Return the [X, Y] coordinate for the center point of the cell that contains the specified text.  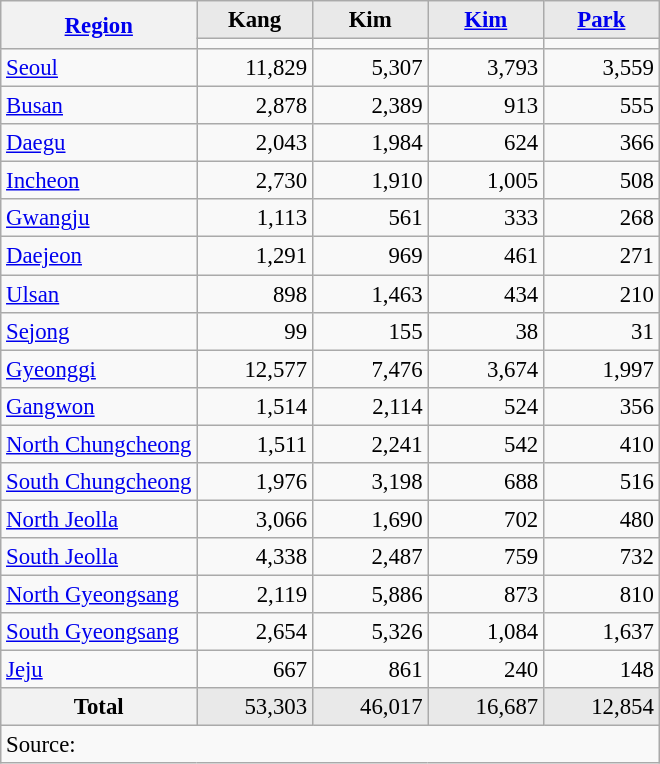
3,198 [370, 482]
46,017 [370, 707]
524 [486, 406]
1,291 [255, 256]
1,984 [370, 143]
2,730 [255, 181]
1,514 [255, 406]
759 [486, 557]
1,113 [255, 219]
2,878 [255, 106]
5,326 [370, 632]
Daejeon [99, 256]
913 [486, 106]
South Chungcheong [99, 482]
Gwangju [99, 219]
480 [602, 519]
2,043 [255, 143]
2,114 [370, 406]
366 [602, 143]
1,976 [255, 482]
1,690 [370, 519]
1,084 [486, 632]
4,338 [255, 557]
12,854 [602, 707]
333 [486, 219]
Gyeonggi [99, 369]
Region [99, 25]
702 [486, 519]
861 [370, 670]
561 [370, 219]
516 [602, 482]
732 [602, 557]
2,654 [255, 632]
268 [602, 219]
7,476 [370, 369]
271 [602, 256]
434 [486, 294]
38 [486, 331]
South Jeolla [99, 557]
North Gyeongsang [99, 594]
810 [602, 594]
Sejong [99, 331]
3,793 [486, 68]
2,389 [370, 106]
555 [602, 106]
99 [255, 331]
508 [602, 181]
16,687 [486, 707]
688 [486, 482]
873 [486, 594]
1,005 [486, 181]
667 [255, 670]
Total [99, 707]
148 [602, 670]
1,910 [370, 181]
3,559 [602, 68]
1,997 [602, 369]
Daegu [99, 143]
210 [602, 294]
898 [255, 294]
Incheon [99, 181]
Jeju [99, 670]
Seoul [99, 68]
356 [602, 406]
53,303 [255, 707]
542 [486, 444]
624 [486, 143]
12,577 [255, 369]
North Chungcheong [99, 444]
31 [602, 331]
Park [602, 20]
1,463 [370, 294]
3,674 [486, 369]
1,511 [255, 444]
461 [486, 256]
11,829 [255, 68]
Source: [330, 745]
5,886 [370, 594]
5,307 [370, 68]
South Gyeongsang [99, 632]
240 [486, 670]
155 [370, 331]
1,637 [602, 632]
2,487 [370, 557]
Gangwon [99, 406]
Ulsan [99, 294]
969 [370, 256]
Busan [99, 106]
410 [602, 444]
Kang [255, 20]
3,066 [255, 519]
North Jeolla [99, 519]
2,119 [255, 594]
2,241 [370, 444]
